Extract the [X, Y] coordinate from the center of the cell holding the provided text.  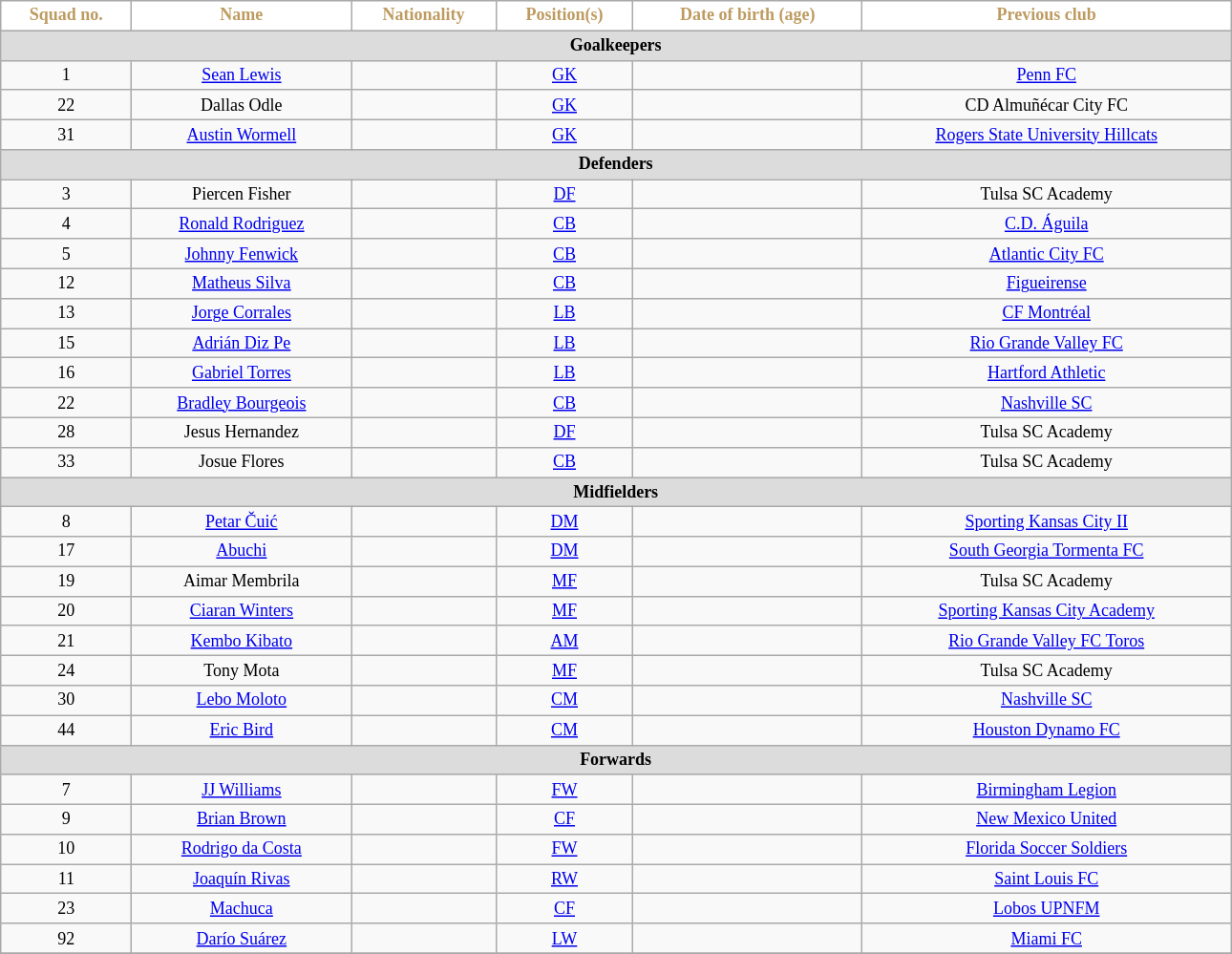
Eric Bird [242, 730]
Aimar Membrila [242, 581]
Penn FC [1047, 74]
Johnny Fenwick [242, 254]
Brian Brown [242, 819]
Florida Soccer Soldiers [1047, 850]
Jesus Hernandez [242, 432]
Tony Mota [242, 670]
44 [67, 730]
Sporting Kansas City Academy [1047, 611]
Petar Čuić [242, 521]
LW [563, 938]
Austin Wormell [242, 134]
Abuchi [242, 552]
Hartford Athletic [1047, 372]
19 [67, 581]
Ronald Rodriguez [242, 223]
33 [67, 462]
92 [67, 938]
Sean Lewis [242, 74]
Atlantic City FC [1047, 254]
Miami FC [1047, 938]
Birmingham Legion [1047, 789]
Josue Flores [242, 462]
13 [67, 313]
4 [67, 223]
Date of birth (age) [748, 15]
15 [67, 344]
Rodrigo da Costa [242, 850]
Nationality [424, 15]
9 [67, 819]
Squad no. [67, 15]
Defenders [616, 164]
Dallas Odle [242, 105]
JJ Williams [242, 789]
8 [67, 521]
Lebo Moloto [242, 701]
RW [563, 879]
Rio Grande Valley FC Toros [1047, 640]
1 [67, 74]
21 [67, 640]
Gabriel Torres [242, 372]
Midfielders [616, 493]
Ciaran Winters [242, 611]
Jorge Corrales [242, 313]
Bradley Bourgeois [242, 403]
16 [67, 372]
Rio Grande Valley FC [1047, 344]
3 [67, 195]
Piercen Fisher [242, 195]
20 [67, 611]
Lobos UPNFM [1047, 909]
10 [67, 850]
Joaquín Rivas [242, 879]
Adrián Diz Pe [242, 344]
Goalkeepers [616, 46]
17 [67, 552]
Saint Louis FC [1047, 879]
South Georgia Tormenta FC [1047, 552]
30 [67, 701]
11 [67, 879]
Kembo Kibato [242, 640]
Previous club [1047, 15]
5 [67, 254]
C.D. Águila [1047, 223]
Forwards [616, 760]
Matheus Silva [242, 283]
Name [242, 15]
CD Almuñécar City FC [1047, 105]
Sporting Kansas City II [1047, 521]
Houston Dynamo FC [1047, 730]
New Mexico United [1047, 819]
23 [67, 909]
7 [67, 789]
Darío Suárez [242, 938]
Machuca [242, 909]
12 [67, 283]
CF Montréal [1047, 313]
AM [563, 640]
Figueirense [1047, 283]
28 [67, 432]
Rogers State University Hillcats [1047, 134]
31 [67, 134]
24 [67, 670]
Position(s) [563, 15]
